Extract the (X, Y) coordinate from the center of the cell holding the provided text.  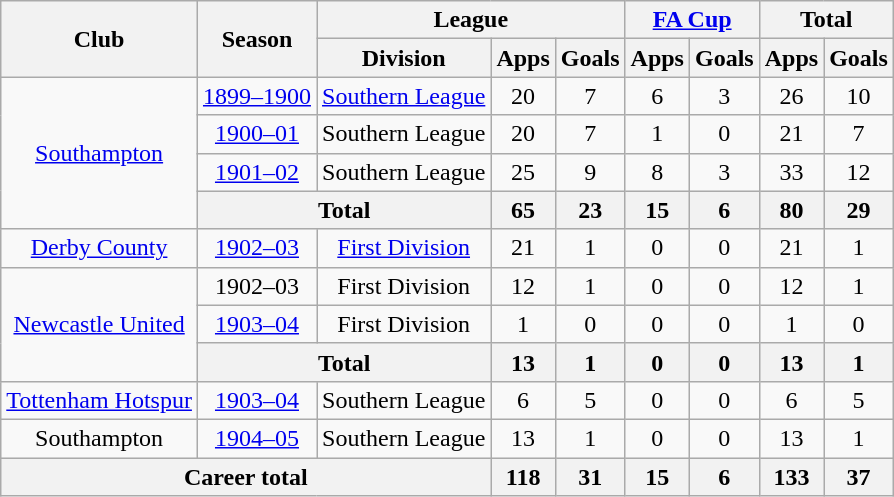
37 (859, 477)
Derby County (100, 248)
65 (523, 210)
133 (791, 477)
1899–1900 (256, 96)
Tottenham Hotspur (100, 400)
10 (859, 96)
29 (859, 210)
1900–01 (256, 134)
26 (791, 96)
1904–05 (256, 438)
9 (590, 172)
Career total (246, 477)
25 (523, 172)
Club (100, 39)
1901–02 (256, 172)
31 (590, 477)
118 (523, 477)
8 (657, 172)
23 (590, 210)
80 (791, 210)
FA Cup (692, 20)
Division (403, 58)
Season (256, 39)
Newcastle United (100, 324)
33 (791, 172)
League (470, 20)
